Return (x, y) of the center of cell containing provided text 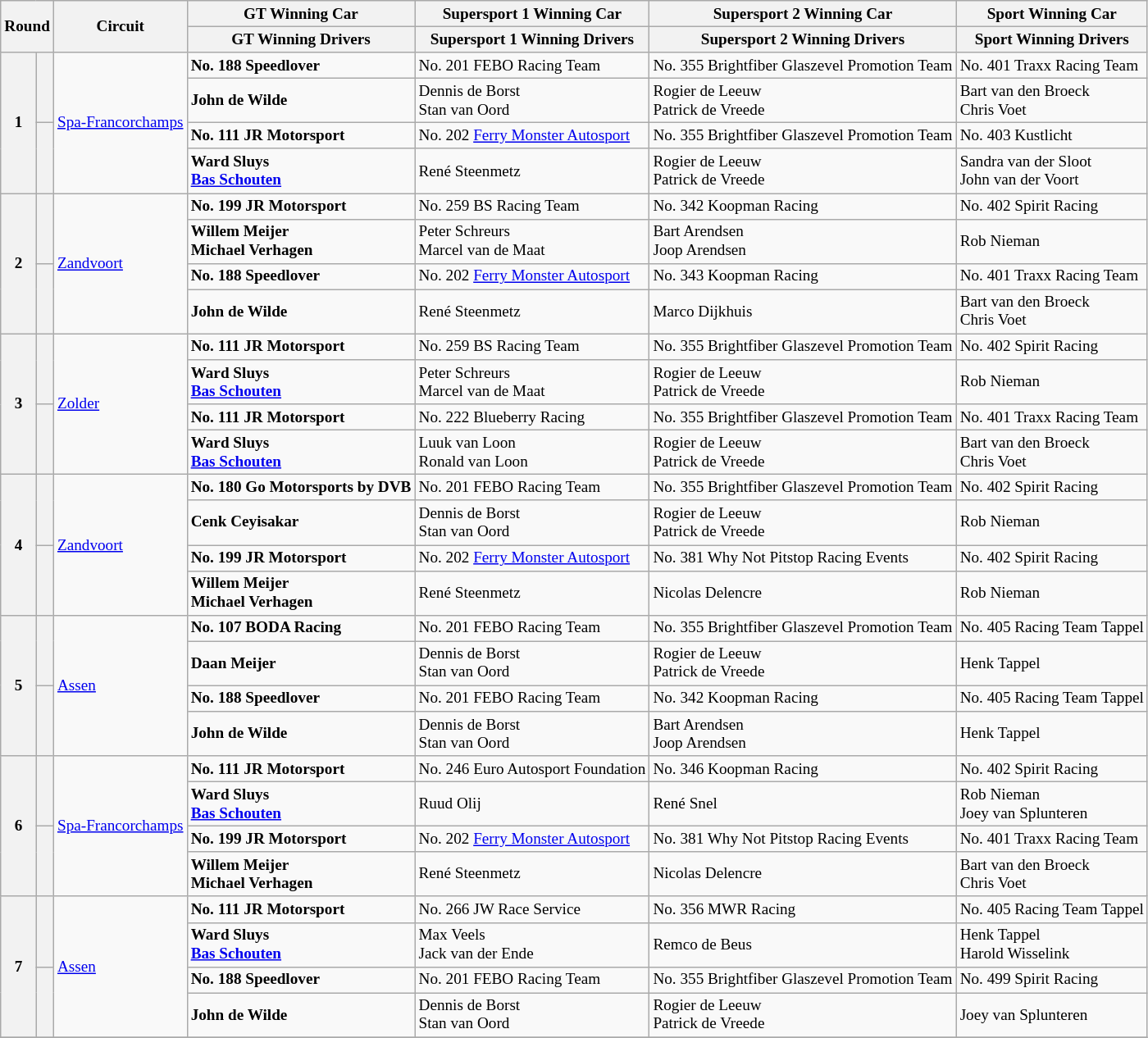
GT Winning Drivers (301, 39)
Supersport 2 Winning Car (803, 14)
No. 266 JW Race Service (532, 909)
Sport Winning Drivers (1051, 39)
No. 222 Blueberry Racing (532, 417)
No. 180 Go Motorsports by DVB (301, 488)
2 (18, 263)
No. 403 Kustlicht (1051, 136)
Sport Winning Car (1051, 14)
Ruud Olij (532, 804)
GT Winning Car (301, 14)
Joey van Splunteren (1051, 1015)
Henk Tappel Harold Wisselink (1051, 945)
No. 107 BODA Racing (301, 628)
3 (18, 404)
Sandra van der Sloot John van der Voort (1051, 171)
7 (18, 967)
1 (18, 123)
Supersport 2 Winning Drivers (803, 39)
René Snel (803, 804)
Daan Meijer (301, 663)
6 (18, 826)
No. 356 MWR Racing (803, 909)
No. 499 Spirit Racing (1051, 980)
Supersport 1 Winning Car (532, 14)
5 (18, 685)
Rob Nieman Joey van Splunteren (1051, 804)
4 (18, 545)
Round (28, 26)
Luuk van Loon Ronald van Loon (532, 452)
Remco de Beus (803, 945)
No. 246 Euro Autosport Foundation (532, 769)
Cenk Ceyisakar (301, 522)
Max Veels Jack van der Ende (532, 945)
Marco Dijkhuis (803, 312)
No. 346 Koopman Racing (803, 769)
No. 343 Koopman Racing (803, 276)
Circuit (120, 26)
Supersport 1 Winning Drivers (532, 39)
Zolder (120, 404)
